Detect which cell encompasses the target text, then output its [X, Y] center coordinate. 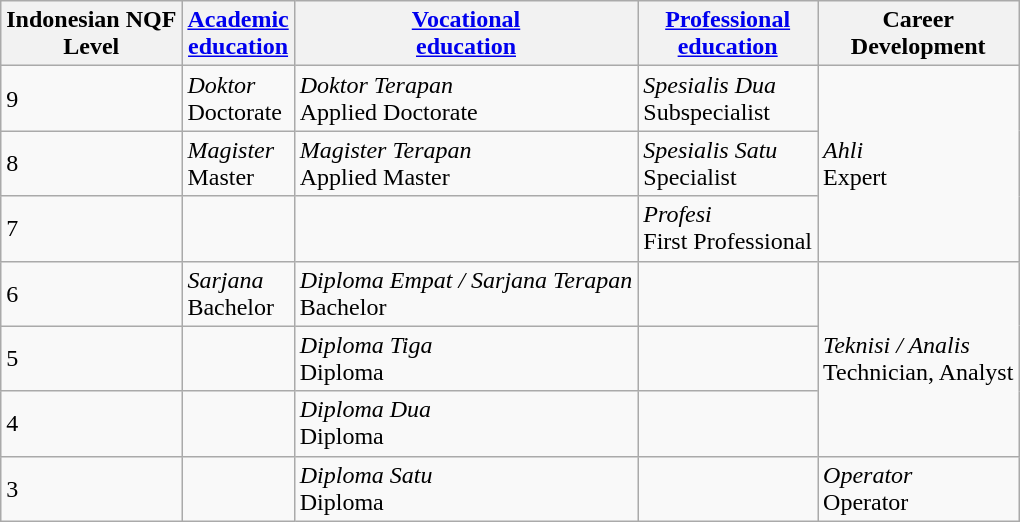
Spesialis DuaSubspecialist [728, 98]
6 [92, 294]
CareerDevelopment [918, 34]
MagisterMaster [238, 164]
9 [92, 98]
Vocationaleducation [466, 34]
Indonesian NQFLevel [92, 34]
DoktorDoctorate [238, 98]
3 [92, 488]
Spesialis SatuSpecialist [728, 164]
Diploma TigaDiploma [466, 358]
4 [92, 424]
Diploma DuaDiploma [466, 424]
AhliExpert [918, 164]
Professionaleducation [728, 34]
8 [92, 164]
Academiceducation [238, 34]
SarjanaBachelor [238, 294]
OperatorOperator [918, 488]
Magister TerapanApplied Master [466, 164]
ProfesiFirst Professional [728, 228]
5 [92, 358]
Diploma Empat / Sarjana TerapanBachelor [466, 294]
Doktor TerapanApplied Doctorate [466, 98]
Diploma SatuDiploma [466, 488]
Teknisi / AnalisTechnician, Analyst [918, 358]
7 [92, 228]
